From the cell containing the given text, extract its center point as (x, y) coordinate. 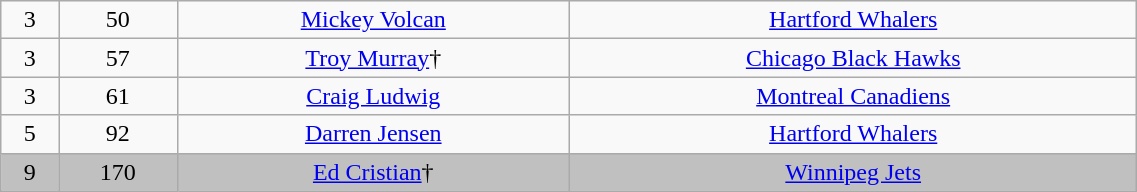
5 (30, 134)
57 (118, 58)
Montreal Canadiens (854, 96)
Troy Murray† (374, 58)
170 (118, 172)
Winnipeg Jets (854, 172)
9 (30, 172)
Craig Ludwig (374, 96)
Chicago Black Hawks (854, 58)
61 (118, 96)
Mickey Volcan (374, 20)
50 (118, 20)
92 (118, 134)
Ed Cristian† (374, 172)
Darren Jensen (374, 134)
